Extract the (x, y) coordinate from the center of the cell holding the provided text.  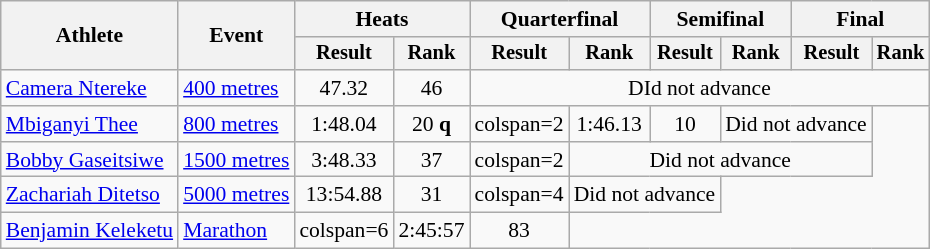
Marathon (236, 231)
Benjamin Keleketu (90, 231)
46 (431, 88)
Mbiganyi Thee (90, 124)
colspan=4 (520, 195)
Bobby Gaseitsiwe (90, 160)
31 (431, 195)
1500 metres (236, 160)
Zachariah Ditetso (90, 195)
Athlete (90, 36)
Heats (382, 19)
3:48.33 (344, 160)
37 (431, 160)
DId not advance (700, 88)
400 metres (236, 88)
800 metres (236, 124)
Camera Ntereke (90, 88)
20 q (431, 124)
Semifinal (720, 19)
2:45:57 (431, 231)
10 (685, 124)
1:46.13 (610, 124)
83 (520, 231)
Event (236, 36)
colspan=6 (344, 231)
Quarterfinal (560, 19)
5000 metres (236, 195)
Final (860, 19)
13:54.88 (344, 195)
47.32 (344, 88)
1:48.04 (344, 124)
